For the text-containing cell, return its midpoint in (X, Y) coordinate format. 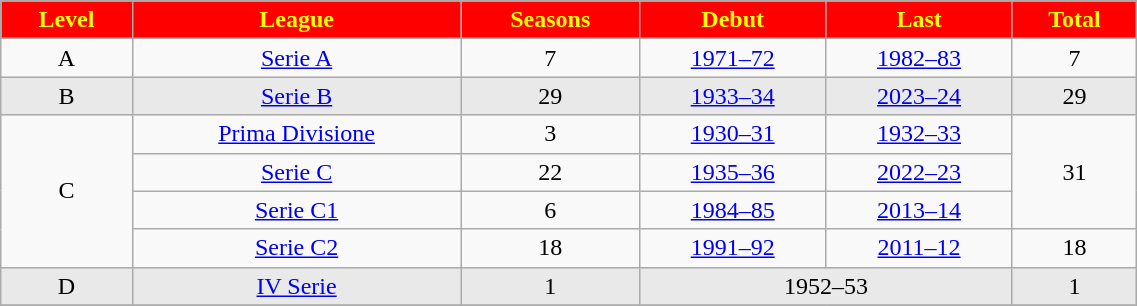
1982–83 (919, 58)
22 (550, 172)
C (66, 191)
2011–12 (919, 248)
1933–34 (733, 96)
Serie C2 (296, 248)
Level (66, 20)
1935–36 (733, 172)
Prima Divisione (296, 134)
Serie C (296, 172)
Serie B (296, 96)
Last (919, 20)
Seasons (550, 20)
Serie A (296, 58)
League (296, 20)
Total (1074, 20)
D (66, 286)
1952–53 (826, 286)
A (66, 58)
Serie C1 (296, 210)
1930–31 (733, 134)
1971–72 (733, 58)
B (66, 96)
3 (550, 134)
Debut (733, 20)
IV Serie (296, 286)
1984–85 (733, 210)
2022–23 (919, 172)
2023–24 (919, 96)
1991–92 (733, 248)
2013–14 (919, 210)
6 (550, 210)
31 (1074, 172)
1932–33 (919, 134)
